Detect which cell encompasses the target text, then output its [x, y] center coordinate. 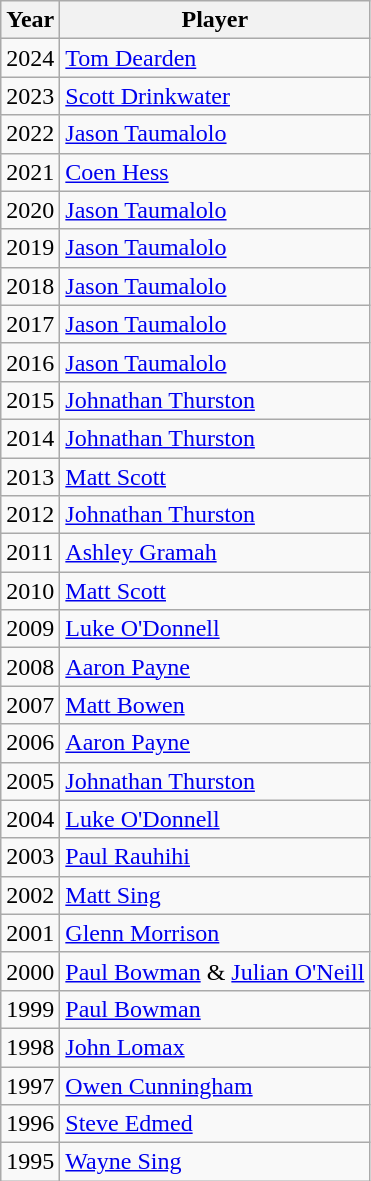
Wayne Sing [215, 1162]
2002 [30, 895]
2005 [30, 781]
2013 [30, 477]
2015 [30, 400]
2008 [30, 667]
Owen Cunningham [215, 1085]
2001 [30, 933]
1999 [30, 1009]
1996 [30, 1124]
Glenn Morrison [215, 933]
2006 [30, 743]
2009 [30, 629]
Tom Dearden [215, 58]
2021 [30, 172]
2018 [30, 286]
2016 [30, 362]
1998 [30, 1047]
2020 [30, 210]
Paul Bowman & Julian O'Neill [215, 971]
2007 [30, 705]
2011 [30, 553]
2022 [30, 134]
John Lomax [215, 1047]
Matt Bowen [215, 705]
Coen Hess [215, 172]
2019 [30, 248]
2003 [30, 857]
2024 [30, 58]
1995 [30, 1162]
Scott Drinkwater [215, 96]
2000 [30, 971]
2023 [30, 96]
2017 [30, 324]
2012 [30, 515]
Matt Sing [215, 895]
Year [30, 20]
2014 [30, 438]
2010 [30, 591]
Steve Edmed [215, 1124]
2004 [30, 819]
Paul Bowman [215, 1009]
1997 [30, 1085]
Ashley Gramah [215, 553]
Paul Rauhihi [215, 857]
Player [215, 20]
